Determine the [X, Y] coordinate at the center of the cell enclosing the given text.  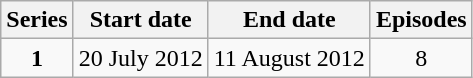
End date [289, 20]
8 [421, 58]
20 July 2012 [140, 58]
Episodes [421, 20]
Start date [140, 20]
1 [37, 58]
Series [37, 20]
11 August 2012 [289, 58]
